Scan for the cell matching the given text and deliver its (x, y) coordinate at center. 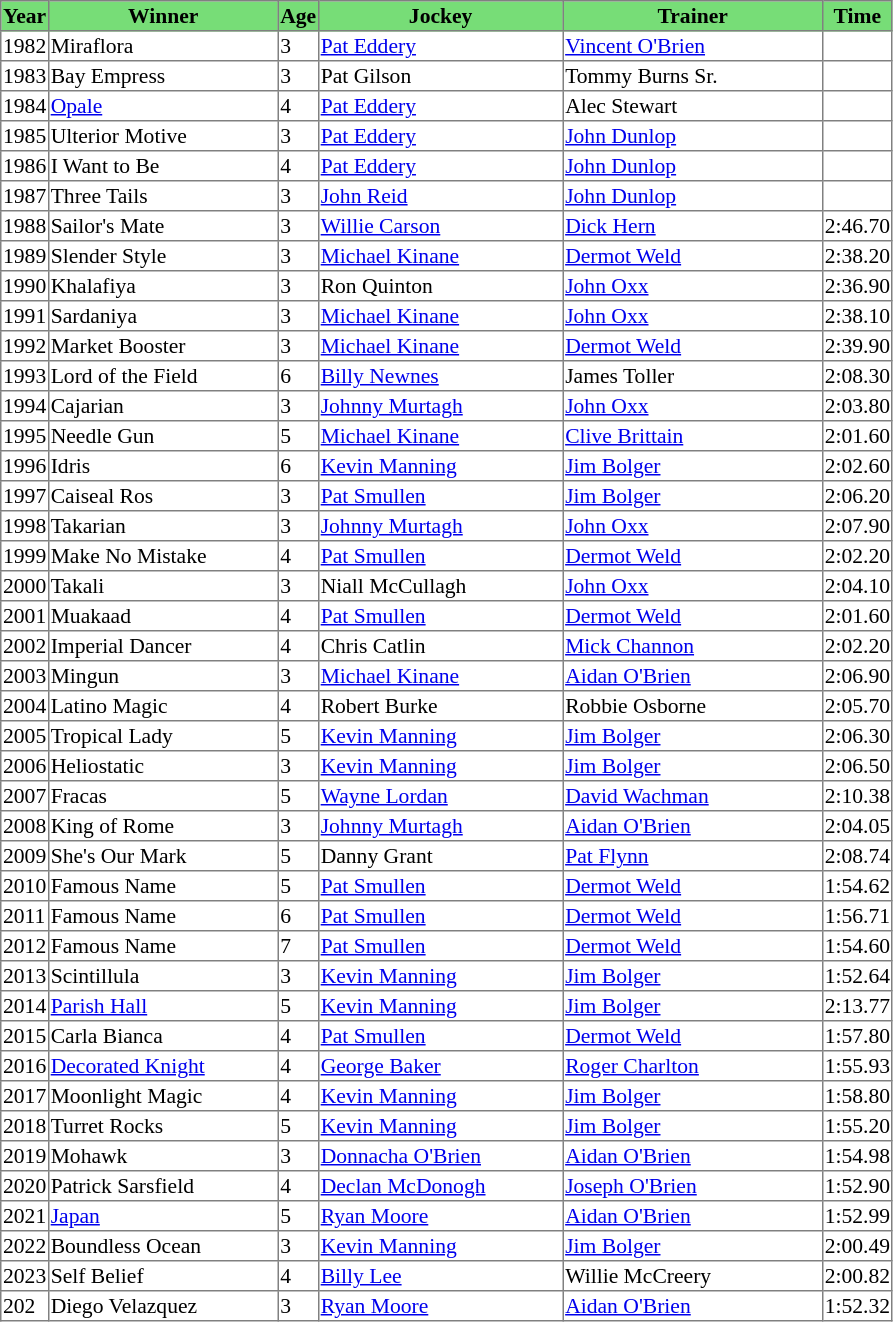
Lord of the Field (163, 376)
2:07.90 (857, 526)
King of Rome (163, 826)
Tropical Lady (163, 736)
Patrick Sarsfield (163, 1186)
1996 (25, 466)
1983 (25, 76)
Clive Brittain (693, 436)
2:00.82 (857, 1276)
Wayne Lordan (440, 796)
Scintillula (163, 976)
Boundless Ocean (163, 1246)
2022 (25, 1246)
2018 (25, 1126)
2:08.74 (857, 856)
Cajarian (163, 406)
2:04.10 (857, 586)
Imperial Dancer (163, 646)
2:10.38 (857, 796)
Latino Magic (163, 706)
1:55.93 (857, 1066)
2004 (25, 706)
2:00.49 (857, 1246)
Joseph O'Brien (693, 1186)
2021 (25, 1216)
2011 (25, 916)
2:06.30 (857, 736)
1987 (25, 196)
2019 (25, 1156)
Fracas (163, 796)
Self Belief (163, 1276)
2:46.70 (857, 226)
2:13.77 (857, 1006)
1993 (25, 376)
1:58.80 (857, 1096)
Slender Style (163, 256)
John Reid (440, 196)
7 (298, 946)
Mohawk (163, 1156)
David Wachman (693, 796)
James Toller (693, 376)
Dick Hern (693, 226)
Pat Gilson (440, 76)
I Want to Be (163, 166)
Danny Grant (440, 856)
2015 (25, 1036)
1991 (25, 316)
1:54.62 (857, 886)
1988 (25, 226)
Robbie Osborne (693, 706)
1992 (25, 346)
Year (25, 16)
2010 (25, 886)
Mingun (163, 676)
2006 (25, 766)
2:36.90 (857, 286)
Chris Catlin (440, 646)
Three Tails (163, 196)
1:54.98 (857, 1156)
1:52.99 (857, 1216)
1994 (25, 406)
2007 (25, 796)
Pat Flynn (693, 856)
1:52.32 (857, 1306)
1986 (25, 166)
1:56.71 (857, 916)
1:52.64 (857, 976)
1:54.60 (857, 946)
Declan McDonogh (440, 1186)
1995 (25, 436)
2001 (25, 616)
Needle Gun (163, 436)
2009 (25, 856)
1989 (25, 256)
Mick Channon (693, 646)
2:02.60 (857, 466)
Alec Stewart (693, 106)
2002 (25, 646)
Decorated Knight (163, 1066)
1982 (25, 46)
2:38.10 (857, 316)
1:57.80 (857, 1036)
1:55.20 (857, 1126)
2:08.30 (857, 376)
Miraflora (163, 46)
Carla Bianca (163, 1036)
1:52.90 (857, 1186)
Niall McCullagh (440, 586)
2017 (25, 1096)
Caiseal Ros (163, 496)
Japan (163, 1216)
2005 (25, 736)
Winner (163, 16)
Takali (163, 586)
1990 (25, 286)
2:03.80 (857, 406)
2000 (25, 586)
Billy Newnes (440, 376)
Heliostatic (163, 766)
Bay Empress (163, 76)
1997 (25, 496)
Opale (163, 106)
2008 (25, 826)
2013 (25, 976)
Parish Hall (163, 1006)
Market Booster (163, 346)
Time (857, 16)
2:38.20 (857, 256)
Idris (163, 466)
Ulterior Motive (163, 136)
2:39.90 (857, 346)
Sailor's Mate (163, 226)
Willie Carson (440, 226)
2:06.90 (857, 676)
Ron Quinton (440, 286)
Jockey (440, 16)
Vincent O'Brien (693, 46)
She's Our Mark (163, 856)
1998 (25, 526)
Make No Mistake (163, 556)
202 (25, 1306)
Age (298, 16)
2003 (25, 676)
Khalafiya (163, 286)
2:05.70 (857, 706)
2:06.50 (857, 766)
1999 (25, 556)
2:06.20 (857, 496)
2012 (25, 946)
2023 (25, 1276)
Turret Rocks (163, 1126)
2020 (25, 1186)
Robert Burke (440, 706)
2016 (25, 1066)
Takarian (163, 526)
2:04.05 (857, 826)
Sardaniya (163, 316)
2014 (25, 1006)
Billy Lee (440, 1276)
George Baker (440, 1066)
1985 (25, 136)
Trainer (693, 16)
1984 (25, 106)
Muakaad (163, 616)
Donnacha O'Brien (440, 1156)
Tommy Burns Sr. (693, 76)
Moonlight Magic (163, 1096)
Willie McCreery (693, 1276)
Roger Charlton (693, 1066)
Diego Velazquez (163, 1306)
